Output the (X, Y) coordinate of the center of the cell containing the given text.  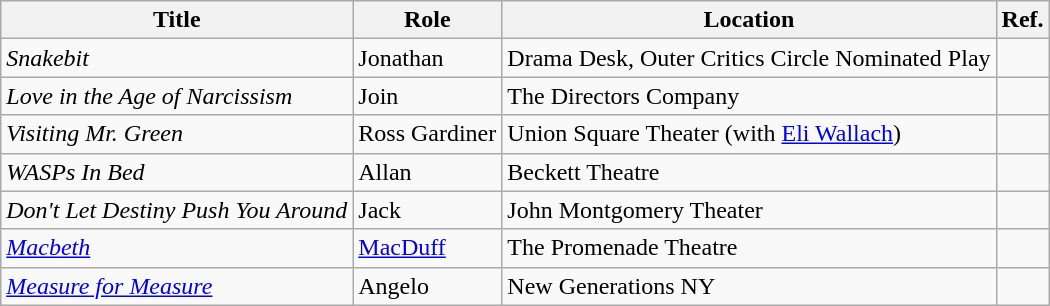
The Directors Company (749, 96)
WASPs In Bed (177, 172)
MacDuff (428, 248)
Ross Gardiner (428, 134)
Visiting Mr. Green (177, 134)
The Promenade Theatre (749, 248)
Union Square Theater (with Eli Wallach) (749, 134)
Drama Desk, Outer Critics Circle Nominated Play (749, 58)
Join (428, 96)
Location (749, 20)
Don't Let Destiny Push You Around (177, 210)
Angelo (428, 286)
New Generations NY (749, 286)
Role (428, 20)
Jonathan (428, 58)
Love in the Age of Narcissism (177, 96)
Macbeth (177, 248)
Title (177, 20)
Beckett Theatre (749, 172)
Jack (428, 210)
Ref. (1022, 20)
Allan (428, 172)
Snakebit (177, 58)
John Montgomery Theater (749, 210)
Measure for Measure (177, 286)
